Identify which cell holds the provided text, then report its (x, y) central coordinate. 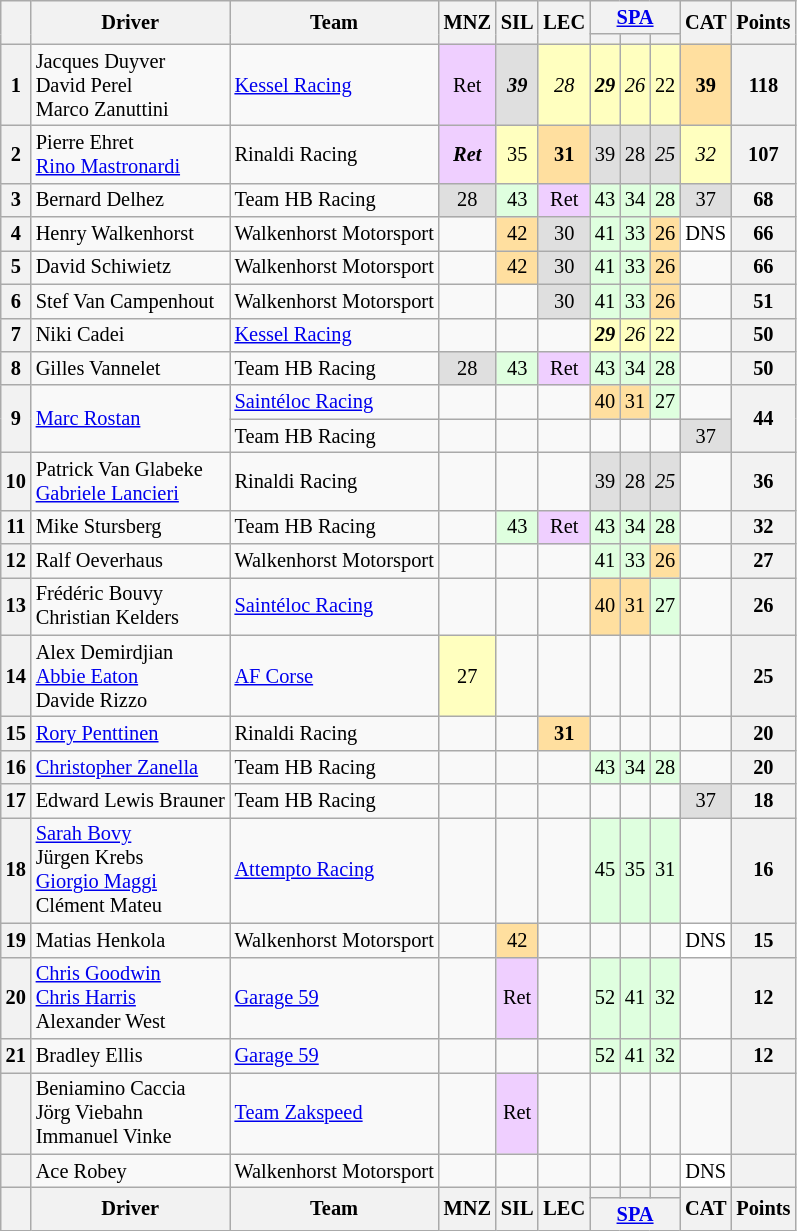
36 (763, 481)
Frédéric Bouvy Christian Kelders (130, 606)
Alex Demirdjian Abbie Eaton Davide Rizzo (130, 676)
AF Corse (334, 676)
2 (16, 154)
Sarah Bovy Jürgen Krebs Giorgio Maggi Clément Mateu (130, 870)
Team Zakspeed (334, 1113)
Ace Robey (130, 1171)
Christopher Zanella (130, 767)
118 (763, 85)
17 (16, 801)
Bradley Ellis (130, 1055)
8 (16, 368)
Chris Goodwin Chris Harris Alexander West (130, 998)
Jacques Duyver David Perel Marco Zanuttini (130, 85)
David Schiwietz (130, 267)
51 (763, 301)
Edward Lewis Brauner (130, 801)
14 (16, 676)
9 (16, 418)
Gilles Vannelet (130, 368)
7 (16, 335)
44 (763, 418)
11 (16, 527)
3 (16, 200)
Pierre Ehret Rino Mastronardi (130, 154)
45 (605, 870)
Rory Penttinen (130, 733)
Beniamino Caccia Jörg Viebahn Immanuel Vinke (130, 1113)
107 (763, 154)
Niki Cadei (130, 335)
Patrick Van Glabeke Gabriele Lancieri (130, 481)
Henry Walkenhorst (130, 234)
19 (16, 940)
5 (16, 267)
10 (16, 481)
21 (16, 1055)
Stef Van Campenhout (130, 301)
1 (16, 85)
6 (16, 301)
13 (16, 606)
Mike Stursberg (130, 527)
Matias Henkola (130, 940)
Marc Rostan (130, 418)
Ralf Oeverhaus (130, 561)
Bernard Delhez (130, 200)
4 (16, 234)
Attempto Racing (334, 870)
68 (763, 200)
